Output the [X, Y] coordinate of the center of the cell containing the given text.  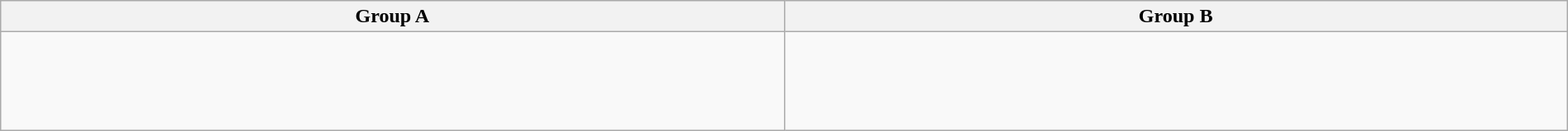
Group A [392, 16]
Group B [1176, 16]
